Determine the (x, y) coordinate at the center of the cell enclosing the given text.  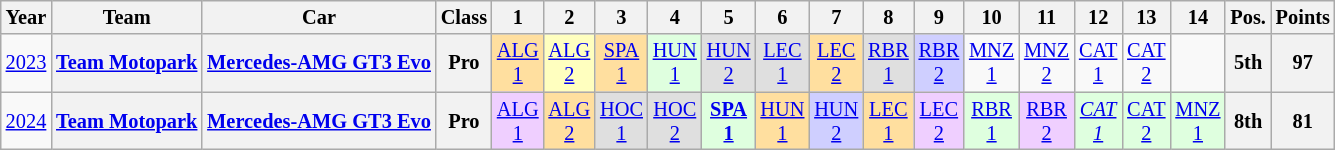
7 (836, 17)
Class (464, 17)
97 (1303, 63)
2023 (26, 63)
2 (570, 17)
2024 (26, 121)
Pos. (1248, 17)
11 (1046, 17)
5th (1248, 63)
8th (1248, 121)
14 (1198, 17)
Team (126, 17)
3 (622, 17)
9 (939, 17)
4 (675, 17)
13 (1146, 17)
1 (518, 17)
MNZ2 (1046, 63)
12 (1098, 17)
HOC2 (675, 121)
81 (1303, 121)
10 (992, 17)
Points (1303, 17)
6 (782, 17)
8 (888, 17)
5 (729, 17)
HOC1 (622, 121)
Car (319, 17)
Year (26, 17)
